Determine the (X, Y) coordinate at the center of the cell enclosing the given text.  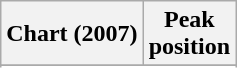
Peakposition (189, 34)
Chart (2007) (72, 34)
